Pinpoint the cell where the given text exists, returning its (x, y) midpoint coordinate. 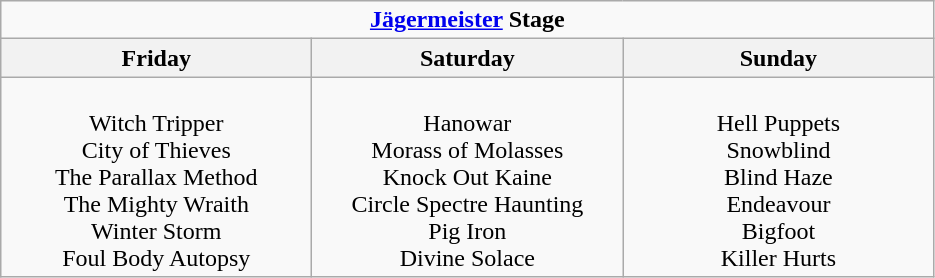
Saturday (468, 58)
Hanowar Morass of Molasses Knock Out Kaine Circle Spectre Haunting Pig Iron Divine Solace (468, 177)
Jägermeister Stage (468, 20)
Witch Tripper City of Thieves The Parallax Method The Mighty Wraith Winter Storm Foul Body Autopsy (156, 177)
Friday (156, 58)
Hell Puppets Snowblind Blind Haze Endeavour Bigfoot Killer Hurts (778, 177)
Sunday (778, 58)
